Output the (x, y) coordinate of the center of the cell containing the given text.  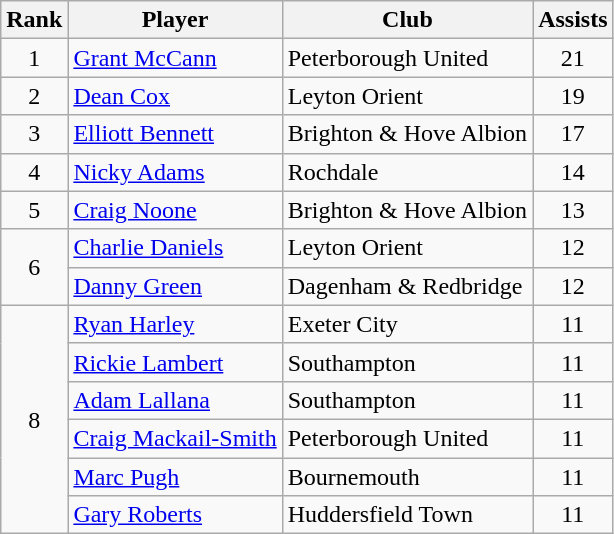
Dean Cox (175, 96)
Elliott Bennett (175, 134)
Player (175, 20)
5 (34, 210)
Rickie Lambert (175, 362)
Gary Roberts (175, 515)
Grant McCann (175, 58)
Exeter City (407, 324)
13 (573, 210)
Adam Lallana (175, 400)
2 (34, 96)
Huddersfield Town (407, 515)
Craig Mackail-Smith (175, 438)
Nicky Adams (175, 172)
Rochdale (407, 172)
6 (34, 267)
Club (407, 20)
Assists (573, 20)
Craig Noone (175, 210)
Marc Pugh (175, 477)
17 (573, 134)
4 (34, 172)
Charlie Daniels (175, 248)
Dagenham & Redbridge (407, 286)
14 (573, 172)
3 (34, 134)
Bournemouth (407, 477)
Rank (34, 20)
8 (34, 419)
Danny Green (175, 286)
21 (573, 58)
Ryan Harley (175, 324)
19 (573, 96)
1 (34, 58)
